Provide the (x, y) coordinate of the cell's center where the given text is located.  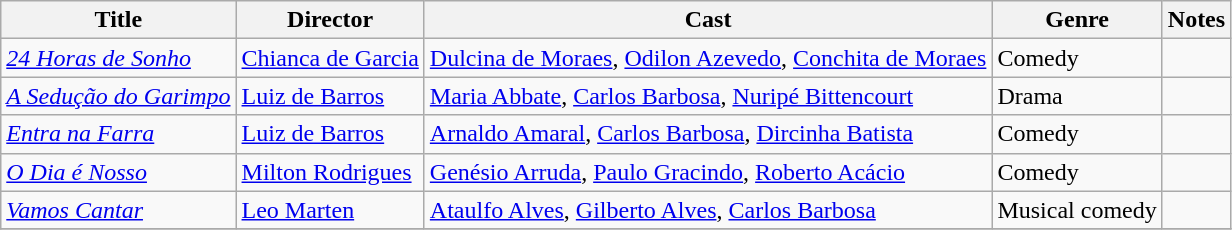
Dulcina de Moraes, Odilon Azevedo, Conchita de Moraes (708, 58)
Maria Abbate, Carlos Barbosa, Nuripé Bittencourt (708, 96)
Entra na Farra (118, 134)
Genésio Arruda, Paulo Gracindo, Roberto Acácio (708, 172)
O Dia é Nosso (118, 172)
A Sedução do Garimpo (118, 96)
Cast (708, 20)
Notes (1196, 20)
Genre (1077, 20)
Milton Rodrigues (330, 172)
24 Horas de Sonho (118, 58)
Leo Marten (330, 210)
Arnaldo Amaral, Carlos Barbosa, Dircinha Batista (708, 134)
Ataulfo Alves, Gilberto Alves, Carlos Barbosa (708, 210)
Vamos Cantar (118, 210)
Director (330, 20)
Chianca de Garcia (330, 58)
Musical comedy (1077, 210)
Drama (1077, 96)
Title (118, 20)
